Extract the [x, y] coordinate from the center of the cell holding the provided text.  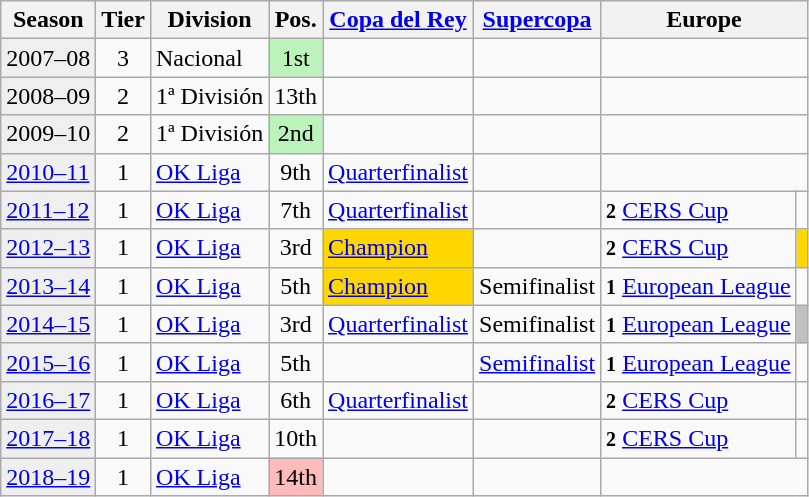
Pos. [296, 20]
Division [209, 20]
10th [296, 438]
2015–16 [48, 362]
Copa del Rey [398, 20]
9th [296, 172]
1st [296, 58]
3 [124, 58]
2011–12 [48, 210]
2013–14 [48, 286]
14th [296, 477]
Nacional [209, 58]
2018–19 [48, 477]
Europe [704, 20]
Supercopa [538, 20]
2007–08 [48, 58]
2012–13 [48, 248]
2009–10 [48, 134]
2008–09 [48, 96]
2010–11 [48, 172]
2017–18 [48, 438]
2nd [296, 134]
7th [296, 210]
2016–17 [48, 400]
13th [296, 96]
2014–15 [48, 324]
Season [48, 20]
Tier [124, 20]
6th [296, 400]
